Search for the cell housing the specified text and yield its (X, Y) center coordinate. 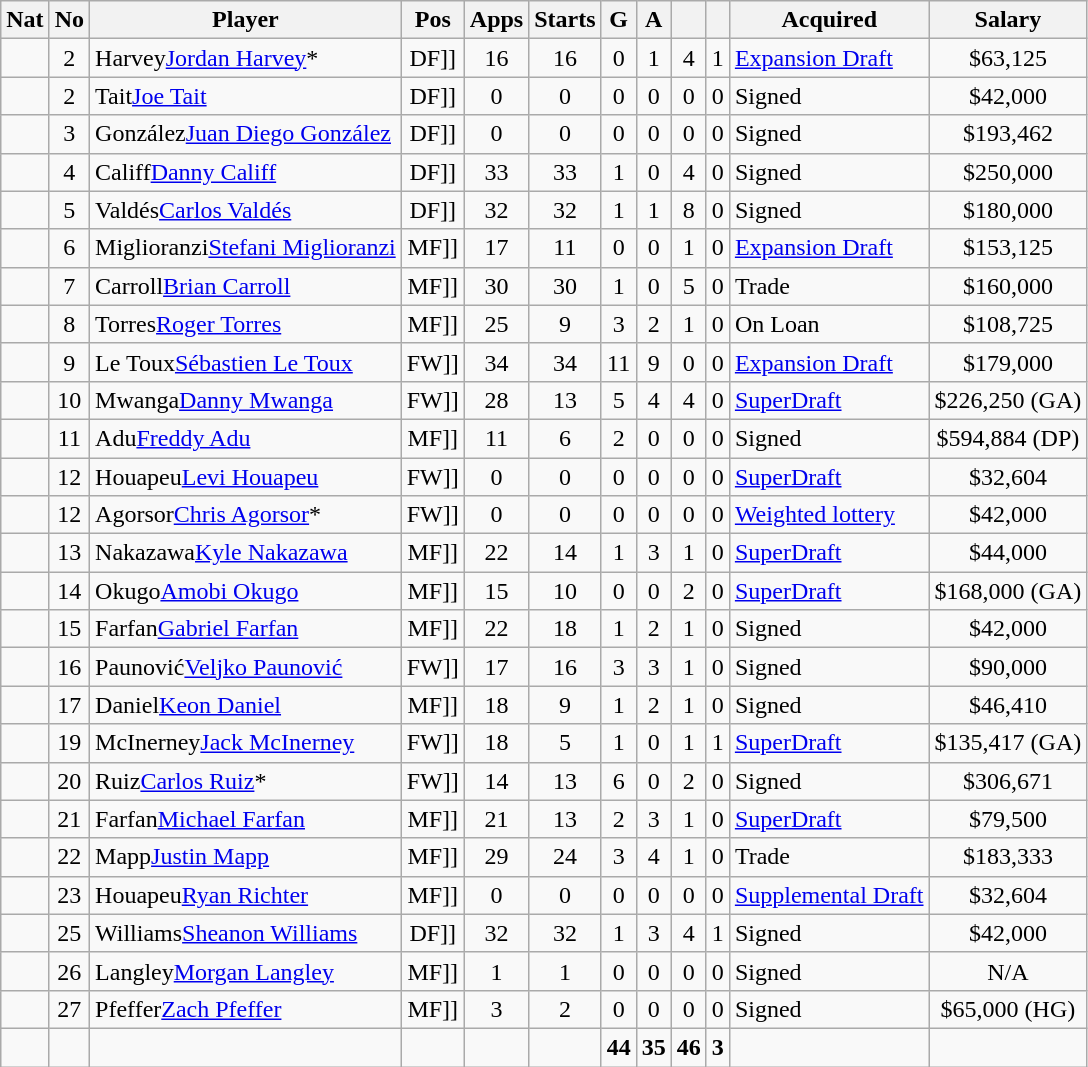
28 (496, 400)
26 (69, 971)
G (618, 20)
29 (496, 857)
FarfanGabriel Farfan (246, 629)
On Loan (829, 324)
$594,884 (DP) (1008, 438)
$183,333 (1008, 857)
N/A (1008, 971)
HarveyJordan Harvey* (246, 58)
$153,125 (1008, 248)
Salary (1008, 20)
$108,725 (1008, 324)
$180,000 (1008, 210)
NakazawaKyle Nakazawa (246, 553)
Weighted lottery (829, 515)
44 (618, 1047)
Le TouxSébastien Le Toux (246, 362)
MwangaDanny Mwanga (246, 400)
$250,000 (1008, 172)
HouapeuRyan Richter (246, 895)
46 (688, 1047)
AduFreddy Adu (246, 438)
McInerneyJack McInerney (246, 743)
23 (69, 895)
35 (654, 1047)
MappJustin Mapp (246, 857)
LangleyMorgan Langley (246, 971)
$46,410 (1008, 705)
ValdésCarlos Valdés (246, 210)
7 (69, 286)
Supplemental Draft (829, 895)
$65,000 (HG) (1008, 1009)
PfefferZach Pfeffer (246, 1009)
RuizCarlos Ruiz* (246, 781)
PaunovićVeljko Paunović (246, 667)
$44,000 (1008, 553)
Player (246, 20)
CarrollBrian Carroll (246, 286)
$306,671 (1008, 781)
Apps (496, 20)
$79,500 (1008, 819)
$63,125 (1008, 58)
WilliamsSheanon Williams (246, 933)
FarfanMichael Farfan (246, 819)
$160,000 (1008, 286)
$179,000 (1008, 362)
Acquired (829, 20)
$90,000 (1008, 667)
$168,000 (GA) (1008, 591)
$135,417 (GA) (1008, 743)
Nat (25, 20)
$193,462 (1008, 134)
Pos (432, 20)
Starts (565, 20)
OkugoAmobi Okugo (246, 591)
GonzálezJuan Diego González (246, 134)
27 (69, 1009)
DanielKeon Daniel (246, 705)
MiglioranziStefani Miglioranzi (246, 248)
HouapeuLevi Houapeu (246, 477)
A (654, 20)
20 (69, 781)
24 (565, 857)
CaliffDanny Califf (246, 172)
19 (69, 743)
TorresRoger Torres (246, 324)
$226,250 (GA) (1008, 400)
No (69, 20)
TaitJoe Tait (246, 96)
AgorsorChris Agorsor* (246, 515)
